Pinpoint the cell where the given text exists, returning its [X, Y] midpoint coordinate. 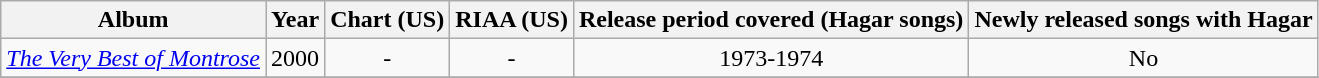
The Very Best of Montrose [134, 58]
Newly released songs with Hagar [1144, 20]
No [1144, 58]
RIAA (US) [512, 20]
2000 [296, 58]
Year [296, 20]
Chart (US) [388, 20]
Album [134, 20]
1973-1974 [770, 58]
Release period covered (Hagar songs) [770, 20]
